Provide the [x, y] coordinate of the cell's center where the given text is located.  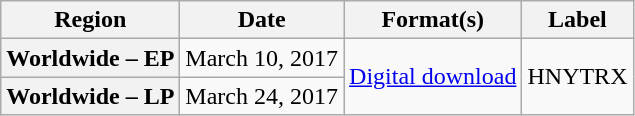
Region [90, 20]
Label [578, 20]
Worldwide – LP [90, 96]
Worldwide – EP [90, 58]
March 24, 2017 [262, 96]
HNYTRX [578, 77]
Digital download [433, 77]
March 10, 2017 [262, 58]
Date [262, 20]
Format(s) [433, 20]
